Provide the (X, Y) coordinate of the cell's center where the given text is located.  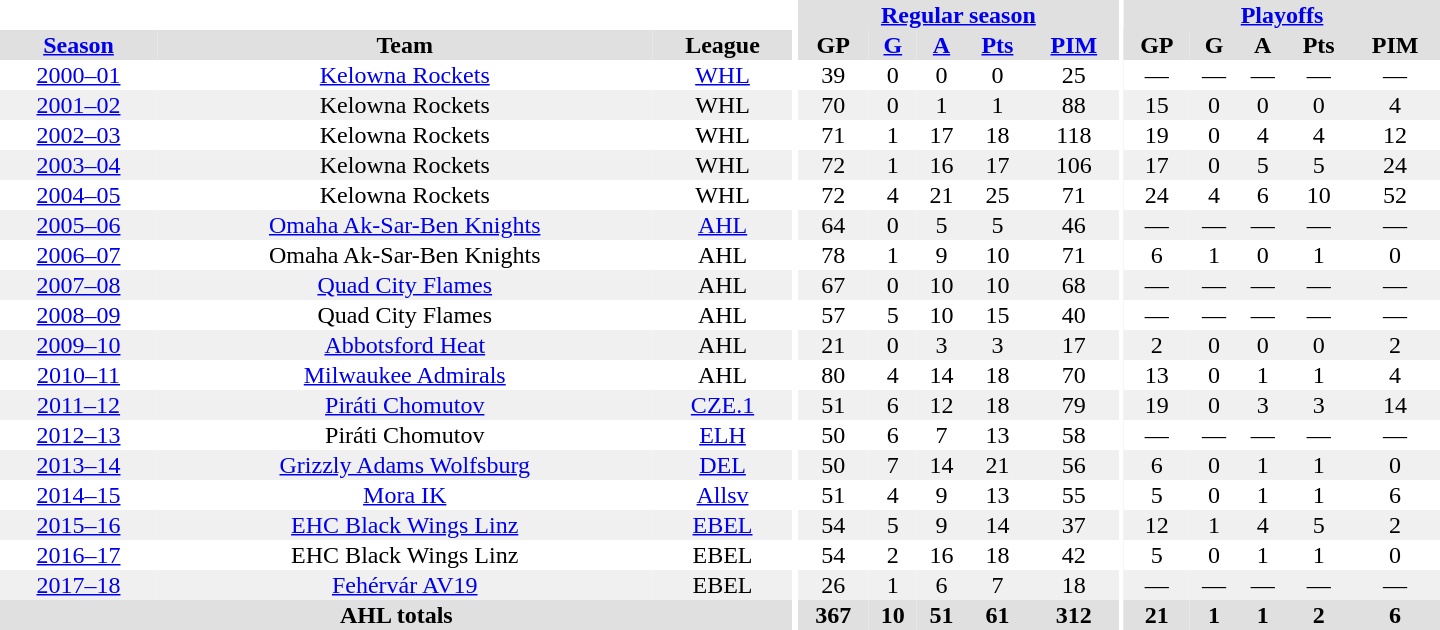
Fehérvár AV19 (404, 585)
118 (1074, 135)
78 (833, 255)
40 (1074, 315)
67 (833, 285)
52 (1395, 195)
106 (1074, 165)
2007–08 (78, 285)
39 (833, 75)
AHL totals (396, 615)
CZE.1 (722, 405)
2017–18 (78, 585)
2000–01 (78, 75)
80 (833, 375)
Team (404, 45)
26 (833, 585)
57 (833, 315)
DEL (722, 465)
League (722, 45)
46 (1074, 225)
79 (1074, 405)
2013–14 (78, 465)
61 (998, 615)
2009–10 (78, 345)
2008–09 (78, 315)
2016–17 (78, 555)
312 (1074, 615)
2014–15 (78, 495)
2011–12 (78, 405)
2001–02 (78, 105)
68 (1074, 285)
2012–13 (78, 435)
Playoffs (1282, 15)
2006–07 (78, 255)
55 (1074, 495)
2005–06 (78, 225)
2004–05 (78, 195)
58 (1074, 435)
Allsv (722, 495)
56 (1074, 465)
ELH (722, 435)
Milwaukee Admirals (404, 375)
37 (1074, 525)
Grizzly Adams Wolfsburg (404, 465)
2003–04 (78, 165)
88 (1074, 105)
Abbotsford Heat (404, 345)
367 (833, 615)
64 (833, 225)
2002–03 (78, 135)
Regular season (958, 15)
42 (1074, 555)
2010–11 (78, 375)
2015–16 (78, 525)
Season (78, 45)
Mora IK (404, 495)
